Return [x, y] of the center of cell containing provided text 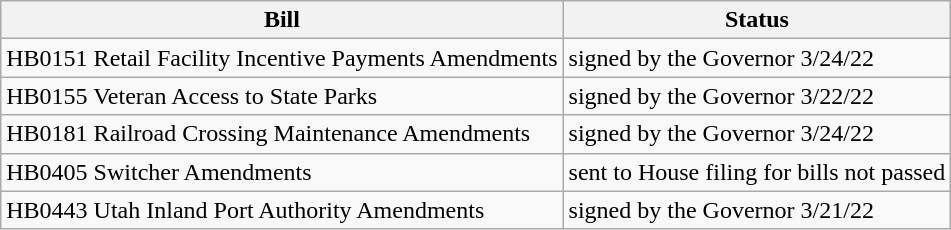
HB0155 Veteran Access to State Parks [282, 96]
HB0405 Switcher Amendments [282, 172]
HB0443 Utah Inland Port Authority Amendments [282, 210]
Status [757, 20]
HB0151 Retail Facility Incentive Payments Amendments [282, 58]
signed by the Governor 3/21/22 [757, 210]
HB0181 Railroad Crossing Maintenance Amendments [282, 134]
Bill [282, 20]
sent to House filing for bills not passed [757, 172]
signed by the Governor 3/22/22 [757, 96]
